Extract the (X, Y) coordinate from the center of the cell holding the provided text.  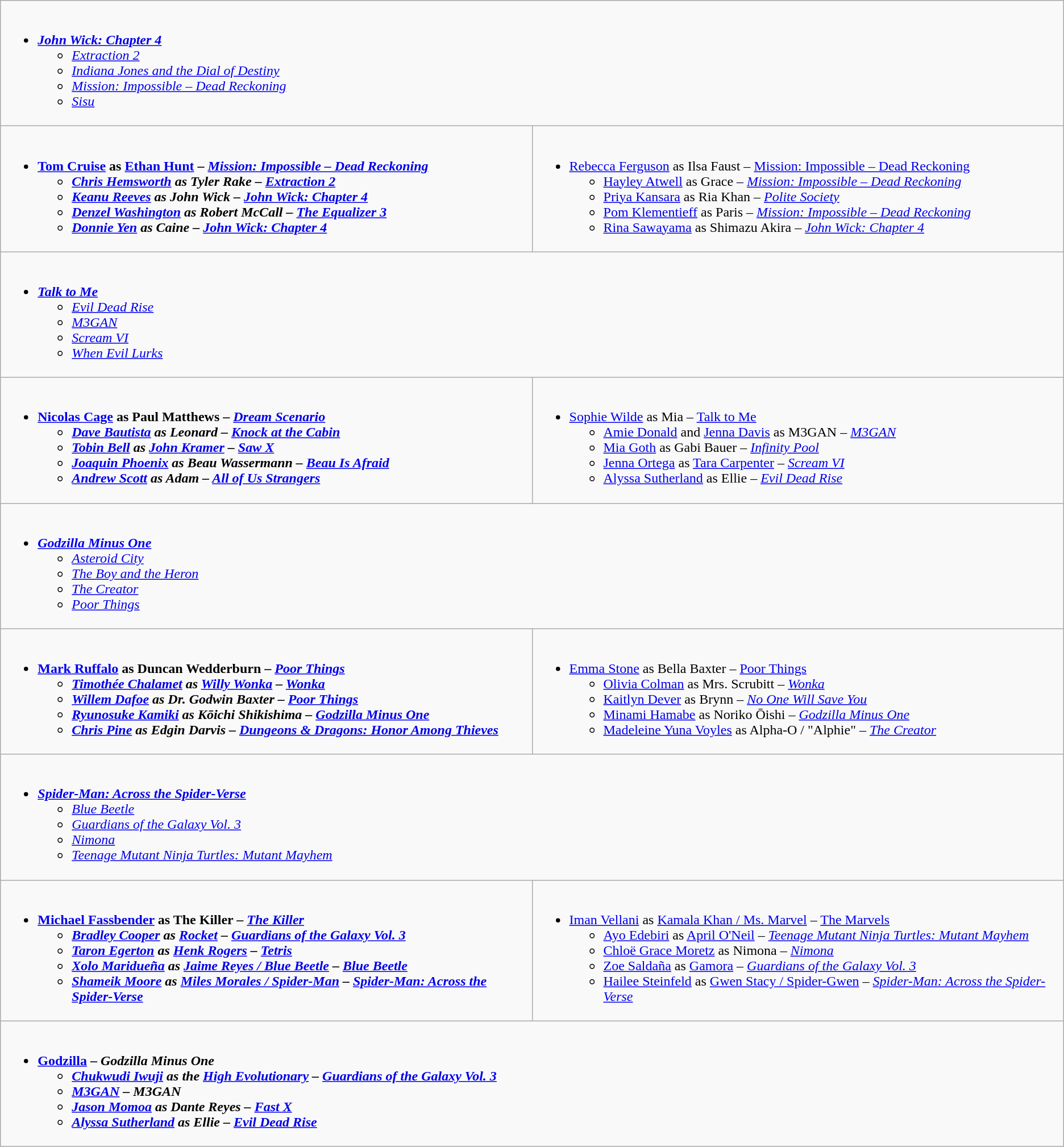
Godzilla Minus OneAsteroid CityThe Boy and the HeronThe CreatorPoor Things (532, 566)
Spider-Man: Across the Spider-VerseBlue BeetleGuardians of the Galaxy Vol. 3NimonaTeenage Mutant Ninja Turtles: Mutant Mayhem (532, 817)
John Wick: Chapter 4Extraction 2Indiana Jones and the Dial of DestinyMission: Impossible – Dead ReckoningSisu (532, 64)
Talk to MeEvil Dead RiseM3GANScream VIWhen Evil Lurks (532, 315)
